Search for the cell housing the specified text and yield its (X, Y) center coordinate. 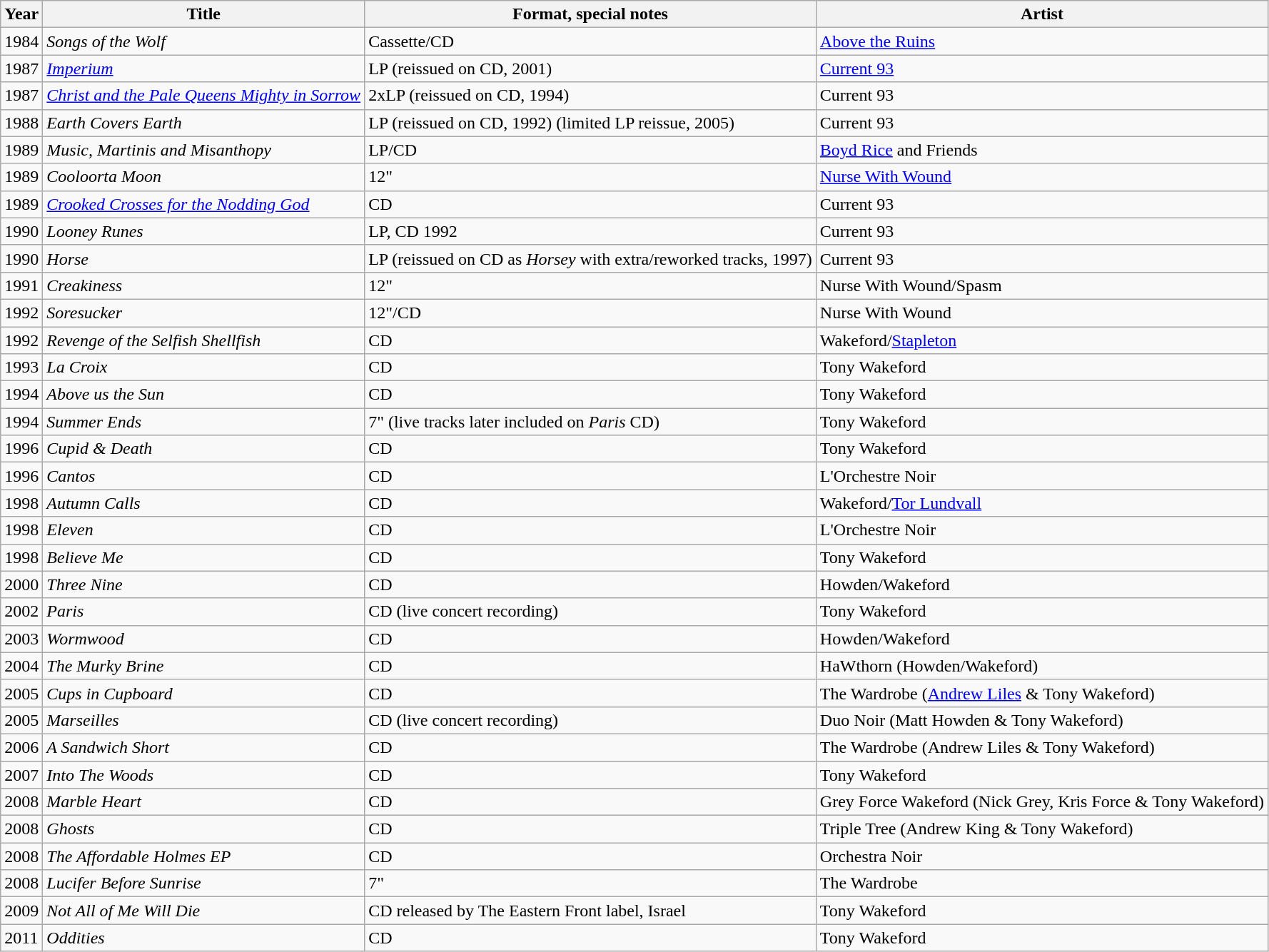
1993 (21, 368)
LP (reissued on CD as Horsey with extra/reworked tracks, 1997) (591, 258)
Christ and the Pale Queens Mighty in Sorrow (204, 96)
Looney Runes (204, 231)
Soresucker (204, 313)
Revenge of the Selfish Shellfish (204, 340)
Not All of Me Will Die (204, 911)
The Murky Brine (204, 666)
Cooloorta Moon (204, 177)
Wormwood (204, 639)
2002 (21, 612)
Summer Ends (204, 422)
Into The Woods (204, 774)
Boyd Rice and Friends (1042, 150)
Above us the Sun (204, 395)
2004 (21, 666)
Year (21, 14)
Title (204, 14)
Orchestra Noir (1042, 856)
Creakiness (204, 285)
Format, special notes (591, 14)
CD released by The Eastern Front label, Israel (591, 911)
LP, CD 1992 (591, 231)
Marseilles (204, 720)
Songs of the Wolf (204, 41)
Marble Heart (204, 802)
Eleven (204, 530)
La Croix (204, 368)
2003 (21, 639)
Three Nine (204, 584)
Triple Tree (Andrew King & Tony Wakeford) (1042, 829)
7" (591, 883)
7" (live tracks later included on Paris CD) (591, 422)
LP (reissued on CD, 2001) (591, 69)
Paris (204, 612)
Earth Covers Earth (204, 123)
1988 (21, 123)
Grey Force Wakeford (Nick Grey, Kris Force & Tony Wakeford) (1042, 802)
Music, Martinis and Misanthopy (204, 150)
HaWthorn (Howden/Wakeford) (1042, 666)
Crooked Crosses for the Nodding God (204, 204)
Imperium (204, 69)
LP/CD (591, 150)
The Affordable Holmes EP (204, 856)
LP (reissued on CD, 1992) (limited LP reissue, 2005) (591, 123)
Autumn Calls (204, 503)
Horse (204, 258)
Duo Noir (Matt Howden & Tony Wakeford) (1042, 720)
Wakeford/Stapleton (1042, 340)
Ghosts (204, 829)
Cantos (204, 476)
Cupid & Death (204, 449)
Cassette/CD (591, 41)
A Sandwich Short (204, 747)
2009 (21, 911)
Lucifer Before Sunrise (204, 883)
12"/CD (591, 313)
1991 (21, 285)
2xLP (reissued on CD, 1994) (591, 96)
2000 (21, 584)
1984 (21, 41)
The Wardrobe (1042, 883)
Artist (1042, 14)
2011 (21, 938)
Believe Me (204, 557)
Wakeford/Tor Lundvall (1042, 503)
Above the Ruins (1042, 41)
Cups in Cupboard (204, 693)
2007 (21, 774)
2006 (21, 747)
Nurse With Wound/Spasm (1042, 285)
Oddities (204, 938)
